Return the [x, y] coordinate for the center point of the cell that contains the specified text.  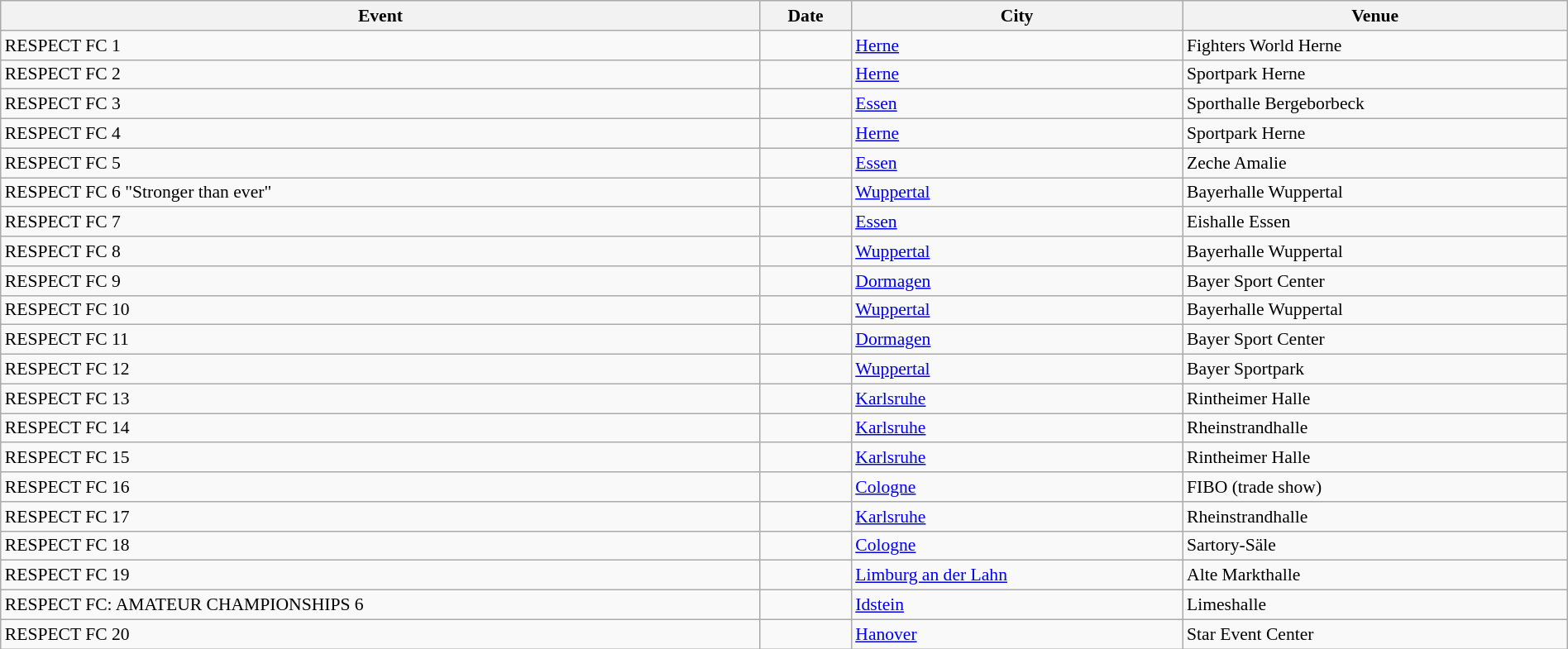
Star Event Center [1374, 634]
RESPECT FC 18 [380, 546]
RESPECT FC 2 [380, 74]
Bayer Sportpark [1374, 369]
City [1017, 16]
RESPECT FC 13 [380, 398]
Venue [1374, 16]
Event [380, 16]
RESPECT FC 10 [380, 310]
Date [806, 16]
FIBO (trade show) [1374, 487]
Hanover [1017, 634]
Idstein [1017, 604]
RESPECT FC 7 [380, 222]
RESPECT FC 5 [380, 163]
Eishalle Essen [1374, 222]
RESPECT FC 4 [380, 133]
RESPECT FC: AMATEUR CHAMPIONSHIPS 6 [380, 604]
RESPECT FC 12 [380, 369]
Fighters World Herne [1374, 45]
Limburg an der Lahn [1017, 575]
Sporthalle Bergeborbeck [1374, 104]
RESPECT FC 14 [380, 428]
RESPECT FC 6 "Stronger than ever" [380, 192]
RESPECT FC 9 [380, 280]
RESPECT FC 17 [380, 516]
RESPECT FC 11 [380, 340]
Zeche Amalie [1374, 163]
RESPECT FC 20 [380, 634]
RESPECT FC 3 [380, 104]
Alte Markthalle [1374, 575]
RESPECT FC 19 [380, 575]
RESPECT FC 1 [380, 45]
Limeshalle [1374, 604]
RESPECT FC 8 [380, 251]
RESPECT FC 16 [380, 487]
RESPECT FC 15 [380, 457]
Sartory-Säle [1374, 546]
